Scan for the cell matching the given text and deliver its [x, y] coordinate at center. 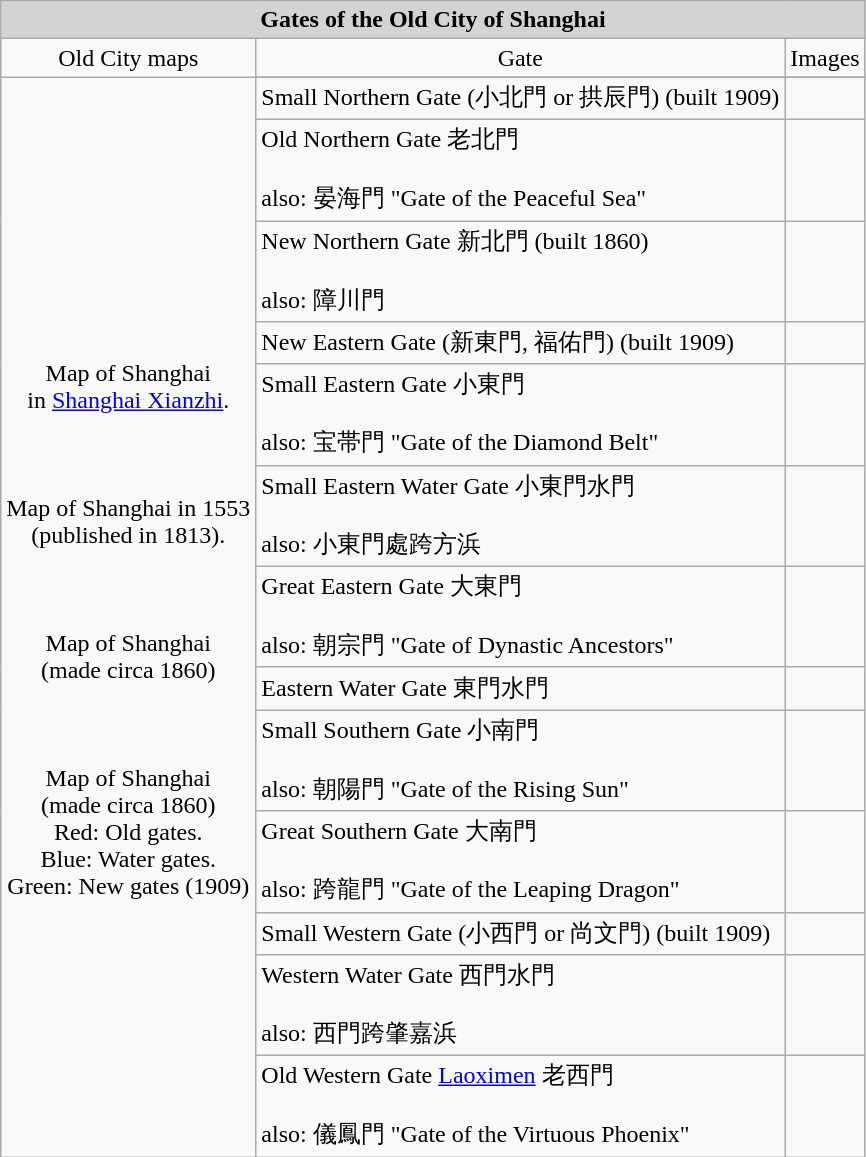
Old City maps [128, 58]
Eastern Water Gate 東門水門 [520, 688]
Gate [520, 58]
Small Northern Gate (小北門 or 拱辰門) (built 1909) [520, 98]
Small Southern Gate 小南門also: 朝陽門 "Gate of the Rising Sun" [520, 760]
Great Southern Gate 大南門also: 跨龍門 "Gate of the Leaping Dragon" [520, 862]
Images [825, 58]
Small Eastern Water Gate 小東門水門also: 小東門處跨方浜 [520, 516]
Old Northern Gate 老北門also: 晏海門 "Gate of the Peaceful Sea" [520, 170]
Western Water Gate 西門水門also: 西門跨肇嘉浜 [520, 1006]
Great Eastern Gate 大東門also: 朝宗門 "Gate of Dynastic Ancestors" [520, 616]
Small Western Gate (小西門 or 尚文門) (built 1909) [520, 934]
New Eastern Gate (新東門, 福佑門) (built 1909) [520, 344]
Old Western Gate Laoximen 老西門also: 儀鳳門 "Gate of the Virtuous Phoenix" [520, 1106]
Small Eastern Gate 小東門also: 宝帯門 "Gate of the Diamond Belt" [520, 414]
Gates of the Old City of Shanghai [433, 20]
New Northern Gate 新北門 (built 1860)also: 障川門 [520, 270]
